For the text-containing cell, return its midpoint in (X, Y) coordinate format. 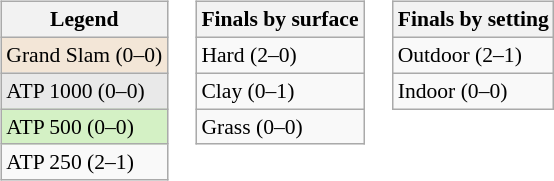
Finals by surface (280, 20)
ATP 1000 (0–0) (84, 91)
Hard (2–0) (280, 55)
ATP 250 (2–1) (84, 162)
Finals by setting (474, 20)
Outdoor (2–1) (474, 55)
Grand Slam (0–0) (84, 55)
Clay (0–1) (280, 91)
Indoor (0–0) (474, 91)
Legend (84, 20)
Grass (0–0) (280, 127)
ATP 500 (0–0) (84, 127)
